Return the (x, y) coordinate for the center point of the cell that contains the specified text.  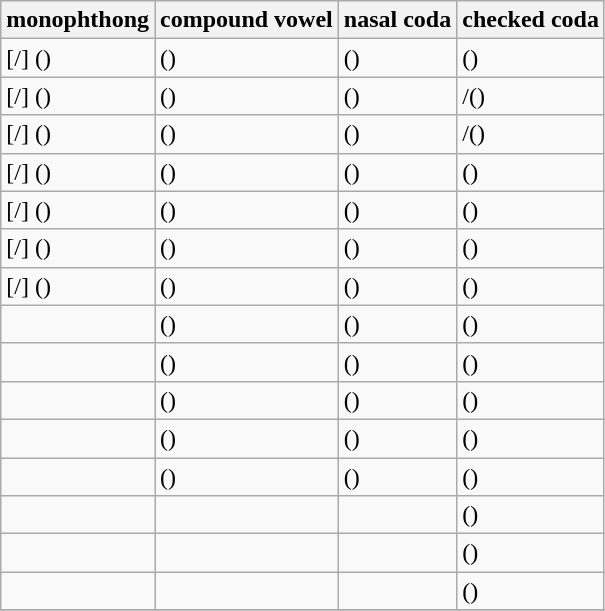
checked coda (531, 20)
nasal coda (397, 20)
monophthong (78, 20)
compound vowel (247, 20)
